Return [x, y] of the center of cell containing provided text 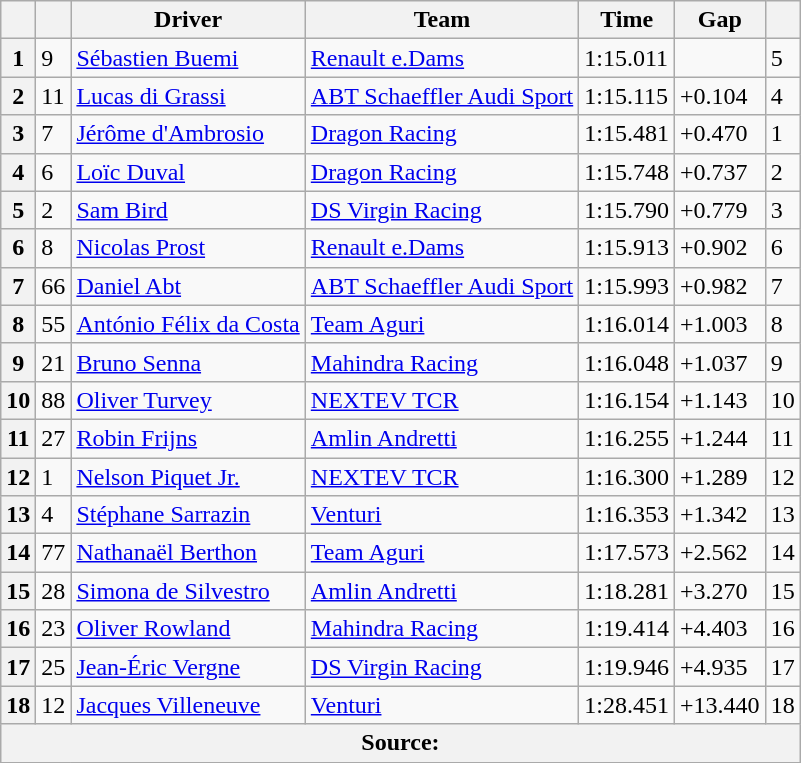
77 [54, 553]
Jacques Villeneuve [188, 705]
1:15.115 [627, 96]
1:19.946 [627, 667]
Gap [720, 20]
1:16.255 [627, 438]
1:28.451 [627, 705]
66 [54, 286]
+13.440 [720, 705]
1:15.481 [627, 134]
+0.982 [720, 286]
António Félix da Costa [188, 324]
88 [54, 400]
1:15.748 [627, 172]
+1.037 [720, 362]
Robin Frijns [188, 438]
Daniel Abt [188, 286]
Source: [400, 743]
1:16.154 [627, 400]
1:16.353 [627, 515]
+1.342 [720, 515]
Nathanaël Berthon [188, 553]
23 [54, 629]
Loïc Duval [188, 172]
Time [627, 20]
Sam Bird [188, 210]
Sébastien Buemi [188, 58]
+0.779 [720, 210]
Oliver Turvey [188, 400]
Simona de Silvestro [188, 591]
21 [54, 362]
+1.003 [720, 324]
1:16.048 [627, 362]
1:15.913 [627, 248]
1:15.011 [627, 58]
+0.737 [720, 172]
1:15.790 [627, 210]
1:17.573 [627, 553]
+1.143 [720, 400]
Jérôme d'Ambrosio [188, 134]
Team [442, 20]
1:18.281 [627, 591]
Bruno Senna [188, 362]
Oliver Rowland [188, 629]
1:16.014 [627, 324]
Nelson Piquet Jr. [188, 477]
27 [54, 438]
+3.270 [720, 591]
+2.562 [720, 553]
1:19.414 [627, 629]
+0.104 [720, 96]
1:16.300 [627, 477]
+0.470 [720, 134]
25 [54, 667]
Driver [188, 20]
Jean-Éric Vergne [188, 667]
Nicolas Prost [188, 248]
Lucas di Grassi [188, 96]
28 [54, 591]
+4.403 [720, 629]
1:15.993 [627, 286]
55 [54, 324]
+1.289 [720, 477]
+1.244 [720, 438]
+0.902 [720, 248]
+4.935 [720, 667]
Stéphane Sarrazin [188, 515]
